Capture the cell that displays the provided text and extract its [x, y] central coordinate. 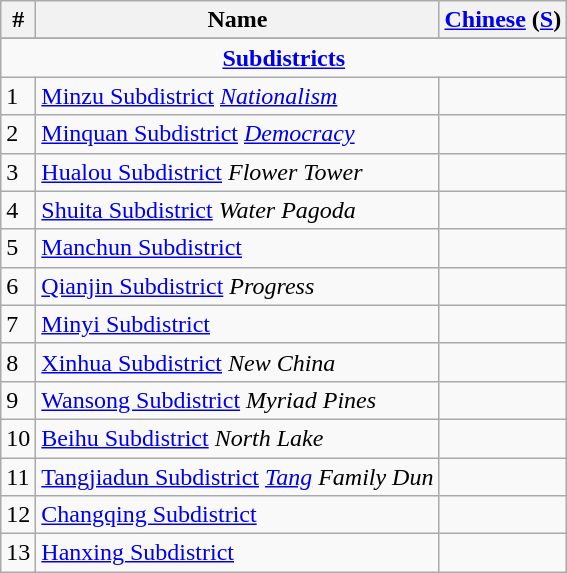
Minyi Subdistrict [238, 324]
12 [18, 515]
13 [18, 553]
7 [18, 324]
10 [18, 438]
Name [238, 20]
6 [18, 286]
Hualou Subdistrict Flower Tower [238, 172]
4 [18, 210]
Beihu Subdistrict North Lake [238, 438]
Xinhua Subdistrict New China [238, 362]
# [18, 20]
3 [18, 172]
Tangjiadun Subdistrict Tang Family Dun [238, 477]
Minquan Subdistrict Democracy [238, 134]
Qianjin Subdistrict Progress [238, 286]
9 [18, 400]
Hanxing Subdistrict [238, 553]
Subdistricts [284, 58]
1 [18, 96]
Wansong Subdistrict Myriad Pines [238, 400]
Shuita Subdistrict Water Pagoda [238, 210]
5 [18, 248]
Chinese (S) [503, 20]
2 [18, 134]
11 [18, 477]
Minzu Subdistrict Nationalism [238, 96]
Changqing Subdistrict [238, 515]
Manchun Subdistrict [238, 248]
8 [18, 362]
